Return (X, Y) of the center of cell containing provided text 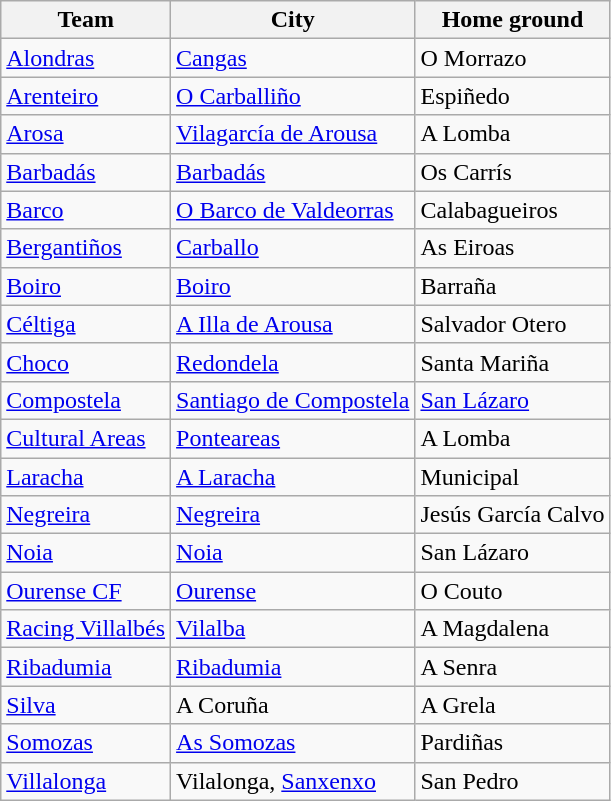
Vilagarcía de Arousa (293, 134)
O Barco de Valdeorras (293, 210)
Barraña (512, 286)
Os Carrís (512, 172)
O Carballiño (293, 96)
Céltiga (86, 324)
Arosa (86, 134)
O Couto (512, 591)
Ourense CF (86, 591)
A Magdalena (512, 629)
Racing Villalbés (86, 629)
Cangas (293, 58)
O Morrazo (512, 58)
Alondras (86, 58)
Ourense (293, 591)
Bergantiños (86, 248)
Espiñedo (512, 96)
A Grela (512, 705)
A Senra (512, 667)
City (293, 20)
A Illa de Arousa (293, 324)
Cultural Areas (86, 438)
Santa Mariña (512, 362)
Carballo (293, 248)
Redondela (293, 362)
Pardiñas (512, 743)
Jesús García Calvo (512, 515)
As Somozas (293, 743)
Somozas (86, 743)
Team (86, 20)
Vilalba (293, 629)
Home ground (512, 20)
Salvador Otero (512, 324)
Calabagueiros (512, 210)
Municipal (512, 477)
San Pedro (512, 781)
As Eiroas (512, 248)
Ponteareas (293, 438)
Santiago de Compostela (293, 400)
Choco (86, 362)
Silva (86, 705)
A Coruña (293, 705)
Barco (86, 210)
A Laracha (293, 477)
Compostela (86, 400)
Villalonga (86, 781)
Arenteiro (86, 96)
Vilalonga, Sanxenxo (293, 781)
Laracha (86, 477)
